From the cell containing the given text, extract its center point as (X, Y) coordinate. 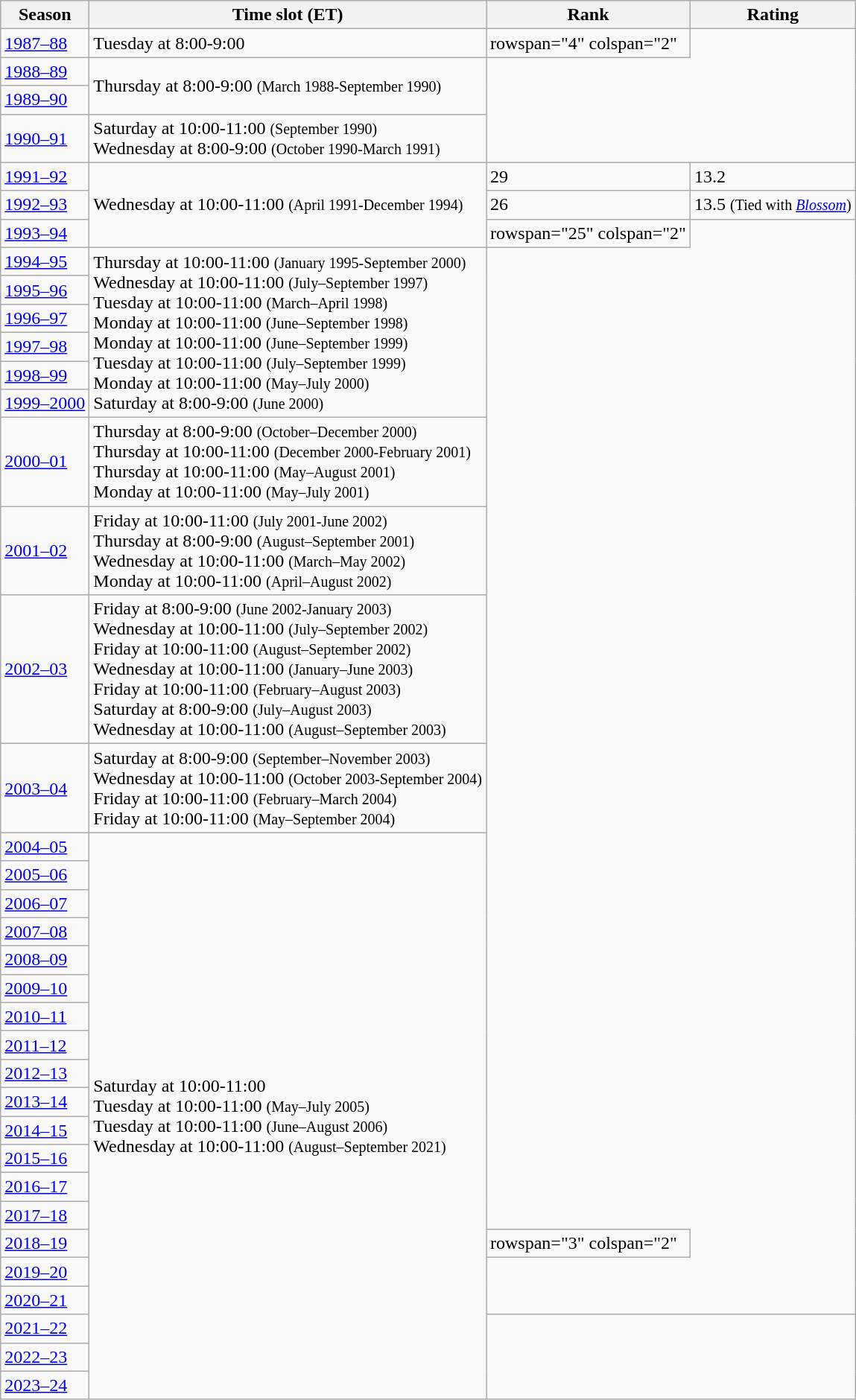
2009–10 (45, 988)
rowspan="3" colspan="2" (588, 1244)
2022–23 (45, 1357)
Time slot (ET) (288, 15)
1991–92 (45, 176)
1995–96 (45, 290)
2007–08 (45, 932)
2002–03 (45, 669)
1998–99 (45, 375)
rowspan="4" colspan="2" (588, 43)
Thursday at 8:00-9:00 (March 1988-September 1990) (288, 86)
29 (588, 176)
1996–97 (45, 318)
2013–14 (45, 1101)
Saturday at 10:00-11:00 (September 1990)Wednesday at 8:00-9:00 (October 1990-March 1991) (288, 139)
2001–02 (45, 551)
Season (45, 15)
1997–98 (45, 346)
2010–11 (45, 1016)
1992–93 (45, 205)
Rank (588, 15)
2000–01 (45, 462)
Rating (773, 15)
2021–22 (45, 1329)
2016–17 (45, 1187)
2012–13 (45, 1073)
1988–89 (45, 71)
2018–19 (45, 1244)
1990–91 (45, 139)
2015–16 (45, 1159)
Wednesday at 10:00-11:00 (April 1991-December 1994) (288, 205)
26 (588, 205)
2005–06 (45, 875)
2017–18 (45, 1215)
1989–90 (45, 100)
2004–05 (45, 847)
2011–12 (45, 1045)
1987–88 (45, 43)
2020–21 (45, 1300)
2014–15 (45, 1130)
2006–07 (45, 903)
1999–2000 (45, 404)
2003–04 (45, 788)
rowspan="25" colspan="2" (588, 233)
2019–20 (45, 1272)
1993–94 (45, 233)
2023–24 (45, 1385)
13.2 (773, 176)
13.5 (Tied with Blossom) (773, 205)
1994–95 (45, 261)
Tuesday at 8:00-9:00 (288, 43)
2008–09 (45, 960)
